Locate the cell with the specified text and output its (x, y) center coordinate. 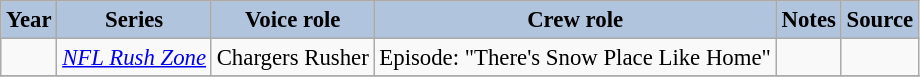
Notes (808, 20)
Episode: "There's Snow Place Like Home" (575, 58)
Series (134, 20)
Chargers Rusher (292, 58)
Year (29, 20)
NFL Rush Zone (134, 58)
Crew role (575, 20)
Voice role (292, 20)
Source (880, 20)
